Identify which cell holds the provided text, then report its (X, Y) central coordinate. 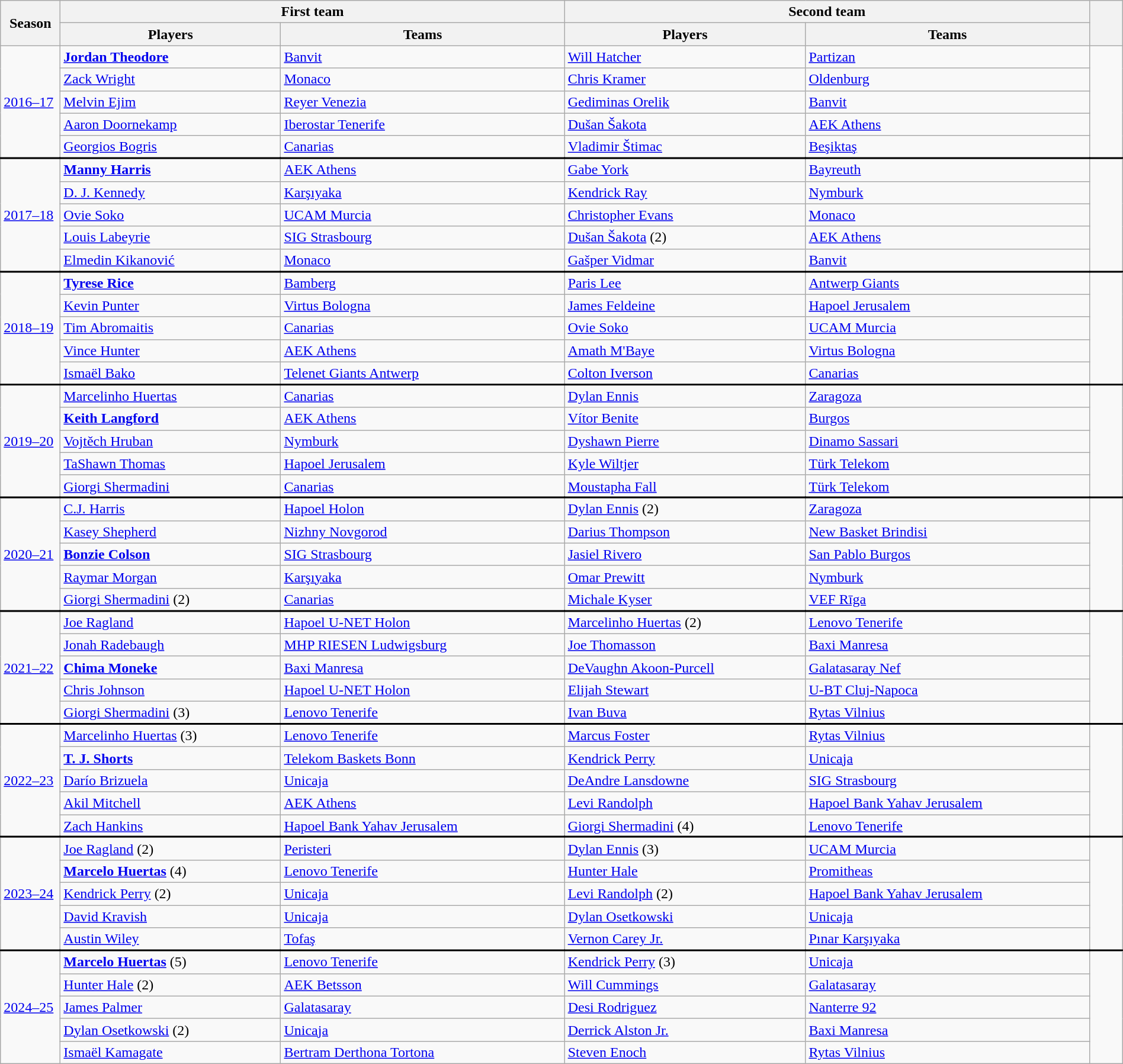
Chima Moneke (171, 667)
Dylan Ennis (685, 396)
Kyle Wiltjer (685, 464)
Austin Wiley (171, 939)
Peristeri (423, 849)
Will Hatcher (685, 57)
Nizhny Novgorod (423, 532)
Vince Hunter (171, 351)
Giorgi Shermadini (4) (685, 826)
Aaron Doornekamp (171, 124)
AEK Betsson (423, 985)
Kevin Punter (171, 306)
New Basket Brindisi (948, 532)
Kendrick Perry (685, 758)
Akil Mitchell (171, 803)
Ivan Buva (685, 712)
Christopher Evans (685, 215)
Tyrese Rice (171, 283)
Omar Prewitt (685, 577)
Giorgi Shermadini (3) (171, 712)
Marcelo Huertas (4) (171, 871)
Melvin Ejim (171, 102)
Vítor Benite (685, 419)
San Pablo Burgos (948, 554)
James Palmer (171, 1007)
Gabe York (685, 169)
Derrick Alston Jr. (685, 1030)
Moustapha Fall (685, 486)
T. J. Shorts (171, 758)
Telekom Baskets Bonn (423, 758)
Iberostar Tenerife (423, 124)
Louis Labeyrie (171, 237)
2020–21 (31, 554)
Season (31, 23)
Joe Thomasson (685, 645)
D. J. Kennedy (171, 192)
Ismaël Bako (171, 373)
Paris Lee (685, 283)
Raymar Morgan (171, 577)
Manny Harris (171, 169)
Second team (827, 12)
DeAndre Lansdowne (685, 780)
2024–25 (31, 1007)
Jordan Theodore (171, 57)
2016–17 (31, 102)
Dušan Šakota (685, 124)
Georgios Bogris (171, 147)
Dylan Ennis (3) (685, 849)
Tofaş (423, 939)
Zack Wright (171, 79)
Michale Kyser (685, 599)
Keith Langford (171, 419)
Kasey Shepherd (171, 532)
Chris Kramer (685, 79)
2023–24 (31, 894)
Darius Thompson (685, 532)
Marcelinho Huertas (171, 396)
Bonzie Colson (171, 554)
Dylan Ennis (2) (685, 509)
Giorgi Shermadini (2) (171, 599)
Levi Randolph (2) (685, 893)
Vernon Carey Jr. (685, 939)
Jasiel Rivero (685, 554)
Steven Enoch (685, 1052)
Giorgi Shermadini (171, 486)
Galatasaray Nef (948, 667)
Hunter Hale (2) (171, 985)
First team (313, 12)
U-BT Cluj-Napoca (948, 690)
MHP RIESEN Ludwigsburg (423, 645)
Marcus Foster (685, 735)
Bertram Derthona Tortona (423, 1052)
Pınar Karşıyaka (948, 939)
Jonah Radebaugh (171, 645)
Bamberg (423, 283)
Dinamo Sassari (948, 441)
Will Cummings (685, 985)
Burgos (948, 419)
Gediminas Orelik (685, 102)
James Feldeine (685, 306)
Marcelinho Huertas (2) (685, 622)
Kendrick Perry (3) (685, 962)
Antwerp Giants (948, 283)
Vojtěch Hruban (171, 441)
Gašper Vidmar (685, 260)
Desi Rodriguez (685, 1007)
Dušan Šakota (2) (685, 237)
Elijah Stewart (685, 690)
Dyshawn Pierre (685, 441)
2021–22 (31, 667)
Kendrick Ray (685, 192)
2022–23 (31, 780)
2017–18 (31, 214)
Darío Brizuela (171, 780)
Vladimir Štimac (685, 147)
VEF Rīga (948, 599)
2019–20 (31, 441)
Amath M'Baye (685, 351)
TaShawn Thomas (171, 464)
C.J. Harris (171, 509)
Levi Randolph (685, 803)
Telenet Giants Antwerp (423, 373)
Bayreuth (948, 169)
Tim Abromaitis (171, 328)
DeVaughn Akoon-Purcell (685, 667)
Beşiktaş (948, 147)
Joe Ragland (171, 622)
Oldenburg (948, 79)
Dylan Osetkowski (685, 916)
Zach Hankins (171, 826)
Marcelo Huertas (5) (171, 962)
Chris Johnson (171, 690)
Colton Iverson (685, 373)
Hapoel Holon (423, 509)
Elmedin Kikanović (171, 260)
Dylan Osetkowski (2) (171, 1030)
Joe Ragland (2) (171, 849)
Kendrick Perry (2) (171, 893)
David Kravish (171, 916)
Promitheas (948, 871)
2018–19 (31, 328)
Reyer Venezia (423, 102)
Hunter Hale (685, 871)
Nanterre 92 (948, 1007)
Partizan (948, 57)
Ismaël Kamagate (171, 1052)
Marcelinho Huertas (3) (171, 735)
